Provide the (x, y) coordinate of the cell's center where the given text is located.  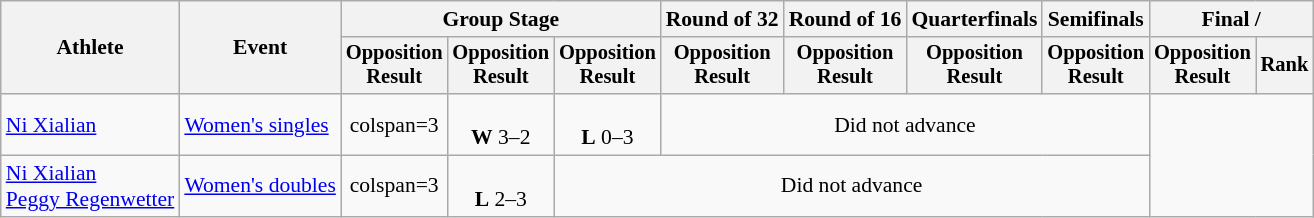
Ni XialianPeggy Regenwetter (90, 186)
L 2–3 (500, 186)
Women's singles (260, 124)
Quarterfinals (974, 19)
Final / (1231, 19)
L 0–3 (608, 124)
Ni Xialian (90, 124)
Group Stage (501, 19)
Women's doubles (260, 186)
Semifinals (1096, 19)
Round of 16 (846, 19)
Athlete (90, 48)
Rank (1285, 66)
W 3–2 (500, 124)
Event (260, 48)
Round of 32 (722, 19)
